Capture the cell that displays the provided text and extract its [x, y] central coordinate. 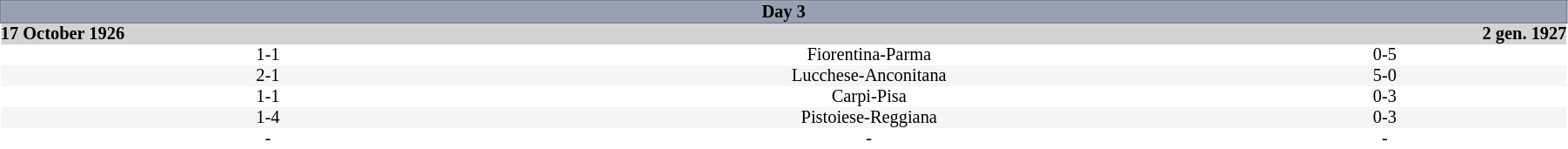
0-5 [1384, 55]
Pistoiese-Reggiana [868, 118]
Fiorentina-Parma [868, 55]
2-1 [268, 76]
17 October 1926 [268, 33]
Lucchese-Anconitana [868, 76]
Carpi-Pisa [868, 97]
2 gen. 1927 [1384, 33]
Day 3 [784, 12]
1-4 [268, 118]
5-0 [1384, 76]
